Find where the given text appears and provide that cell's center as [X, Y] coordinate. 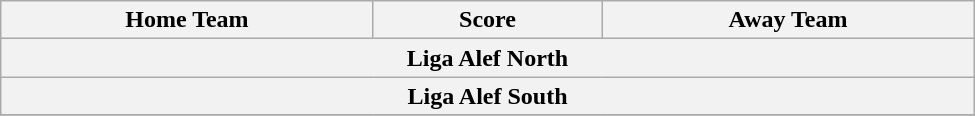
Away Team [788, 20]
Liga Alef North [488, 58]
Score [488, 20]
Liga Alef South [488, 96]
Home Team [187, 20]
